Pinpoint the cell where the given text exists, returning its [X, Y] midpoint coordinate. 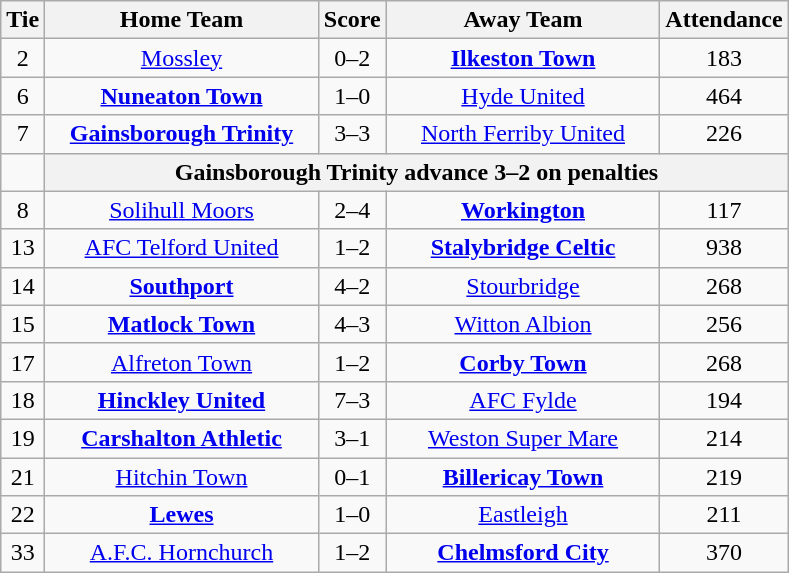
Corby Town [523, 362]
Hyde United [523, 96]
Solihull Moors [182, 210]
Workington [523, 210]
2–4 [352, 210]
464 [724, 96]
Ilkeston Town [523, 58]
33 [23, 553]
7–3 [352, 400]
AFC Telford United [182, 248]
15 [23, 324]
8 [23, 210]
219 [724, 477]
Stalybridge Celtic [523, 248]
0–2 [352, 58]
North Ferriby United [523, 134]
Away Team [523, 20]
A.F.C. Hornchurch [182, 553]
2 [23, 58]
Attendance [724, 20]
Lewes [182, 515]
6 [23, 96]
117 [724, 210]
Hinckley United [182, 400]
17 [23, 362]
Tie [23, 20]
214 [724, 438]
Mossley [182, 58]
938 [724, 248]
Weston Super Mare [523, 438]
Chelmsford City [523, 553]
Carshalton Athletic [182, 438]
226 [724, 134]
Eastleigh [523, 515]
Stourbridge [523, 286]
Gainsborough Trinity [182, 134]
Hitchin Town [182, 477]
14 [23, 286]
256 [724, 324]
Billericay Town [523, 477]
21 [23, 477]
13 [23, 248]
Score [352, 20]
18 [23, 400]
370 [724, 553]
Alfreton Town [182, 362]
22 [23, 515]
183 [724, 58]
7 [23, 134]
194 [724, 400]
AFC Fylde [523, 400]
Gainsborough Trinity advance 3–2 on penalties [416, 172]
Matlock Town [182, 324]
Witton Albion [523, 324]
211 [724, 515]
4–2 [352, 286]
0–1 [352, 477]
Nuneaton Town [182, 96]
Home Team [182, 20]
3–1 [352, 438]
3–3 [352, 134]
4–3 [352, 324]
Southport [182, 286]
19 [23, 438]
